Scan for the cell matching the given text and deliver its (x, y) coordinate at center. 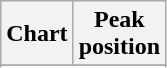
Chart (37, 34)
Peakposition (119, 34)
